Determine the [X, Y] coordinate at the center of the cell enclosing the given text.  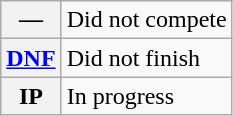
In progress [146, 96]
Did not finish [146, 58]
— [31, 20]
IP [31, 96]
Did not compete [146, 20]
DNF [31, 58]
